Output the [X, Y] coordinate of the center of the cell containing the given text.  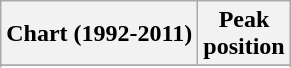
Peakposition [244, 34]
Chart (1992-2011) [100, 34]
